Return the [X, Y] coordinate for the center point of the cell that contains the specified text.  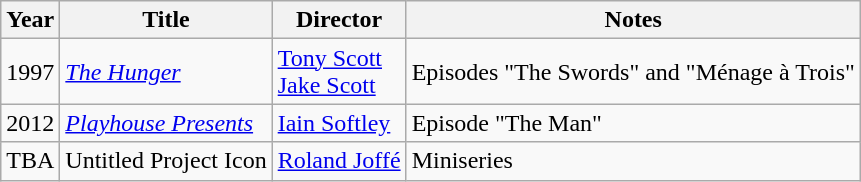
Iain Softley [339, 123]
The Hunger [166, 72]
Episode "The Man" [633, 123]
Tony ScottJake Scott [339, 72]
2012 [30, 123]
Director [339, 20]
Roland Joffé [339, 161]
Playhouse Presents [166, 123]
Notes [633, 20]
1997 [30, 72]
Title [166, 20]
Miniseries [633, 161]
Untitled Project Icon [166, 161]
Episodes "The Swords" and "Ménage à Trois" [633, 72]
TBA [30, 161]
Year [30, 20]
